Provide the [x, y] coordinate of the cell's center where the given text is located.  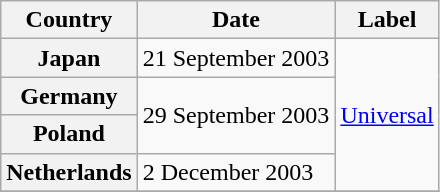
2 December 2003 [236, 172]
29 September 2003 [236, 115]
Country [69, 20]
Germany [69, 96]
Poland [69, 134]
Universal [387, 115]
Netherlands [69, 172]
Date [236, 20]
Japan [69, 58]
21 September 2003 [236, 58]
Label [387, 20]
